Return (X, Y) of the center of cell containing provided text 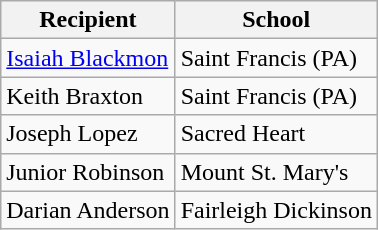
Recipient (88, 20)
Isaiah Blackmon (88, 58)
Keith Braxton (88, 96)
Junior Robinson (88, 172)
School (276, 20)
Joseph Lopez (88, 134)
Fairleigh Dickinson (276, 210)
Sacred Heart (276, 134)
Mount St. Mary's (276, 172)
Darian Anderson (88, 210)
